Search for the cell housing the specified text and yield its (x, y) center coordinate. 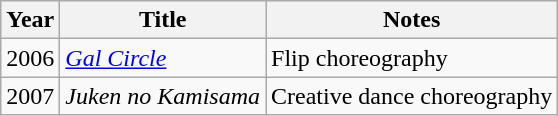
Gal Circle (163, 58)
2006 (30, 58)
2007 (30, 96)
Year (30, 20)
Creative dance choreography (412, 96)
Juken no Kamisama (163, 96)
Notes (412, 20)
Flip choreography (412, 58)
Title (163, 20)
